Scan for the cell matching the given text and deliver its (x, y) coordinate at center. 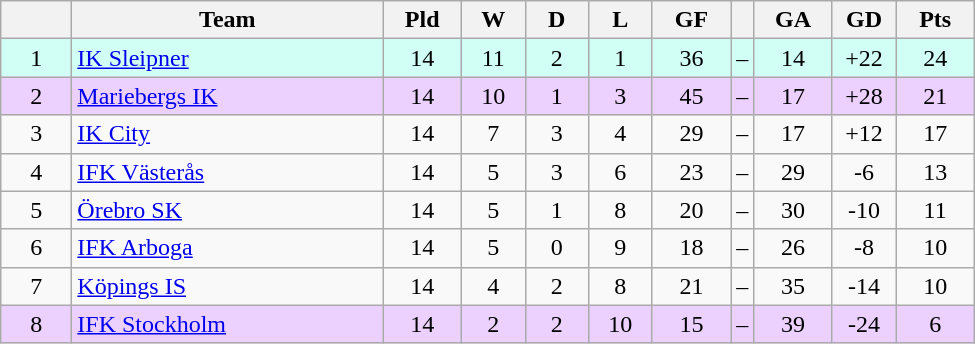
IFK Västerås (228, 172)
15 (692, 324)
26 (794, 248)
18 (692, 248)
9 (621, 248)
L (621, 20)
+12 (864, 134)
Örebro SK (228, 210)
D (557, 20)
Mariebergs IK (228, 96)
IK Sleipner (228, 58)
13 (936, 172)
GF (692, 20)
-6 (864, 172)
20 (692, 210)
36 (692, 58)
-14 (864, 286)
45 (692, 96)
W (493, 20)
0 (557, 248)
IFK Arboga (228, 248)
Team (228, 20)
Köpings IS (228, 286)
30 (794, 210)
Pts (936, 20)
35 (794, 286)
GD (864, 20)
24 (936, 58)
+28 (864, 96)
+22 (864, 58)
GA (794, 20)
IFK Stockholm (228, 324)
-10 (864, 210)
39 (794, 324)
23 (692, 172)
Pld (422, 20)
IK City (228, 134)
-8 (864, 248)
-24 (864, 324)
